Pinpoint the cell where the given text exists, returning its (X, Y) midpoint coordinate. 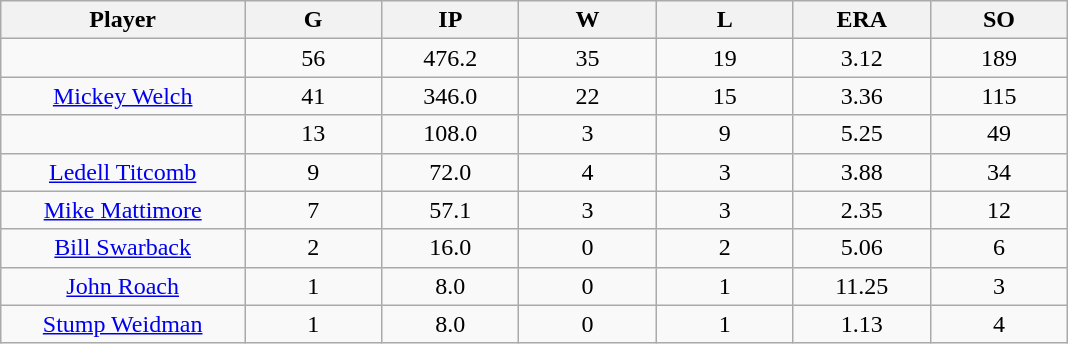
6 (998, 248)
12 (998, 210)
John Roach (123, 286)
11.25 (862, 286)
57.1 (450, 210)
1.13 (862, 324)
19 (724, 58)
3.36 (862, 96)
41 (314, 96)
115 (998, 96)
56 (314, 58)
22 (588, 96)
13 (314, 134)
Ledell Titcomb (123, 172)
108.0 (450, 134)
476.2 (450, 58)
2.35 (862, 210)
34 (998, 172)
Bill Swarback (123, 248)
35 (588, 58)
3.12 (862, 58)
49 (998, 134)
16.0 (450, 248)
L (724, 20)
189 (998, 58)
5.25 (862, 134)
G (314, 20)
Stump Weidman (123, 324)
SO (998, 20)
Mike Mattimore (123, 210)
W (588, 20)
72.0 (450, 172)
ERA (862, 20)
Mickey Welch (123, 96)
5.06 (862, 248)
7 (314, 210)
IP (450, 20)
3.88 (862, 172)
Player (123, 20)
346.0 (450, 96)
15 (724, 96)
